Find where the given text appears and provide that cell's center as (x, y) coordinate. 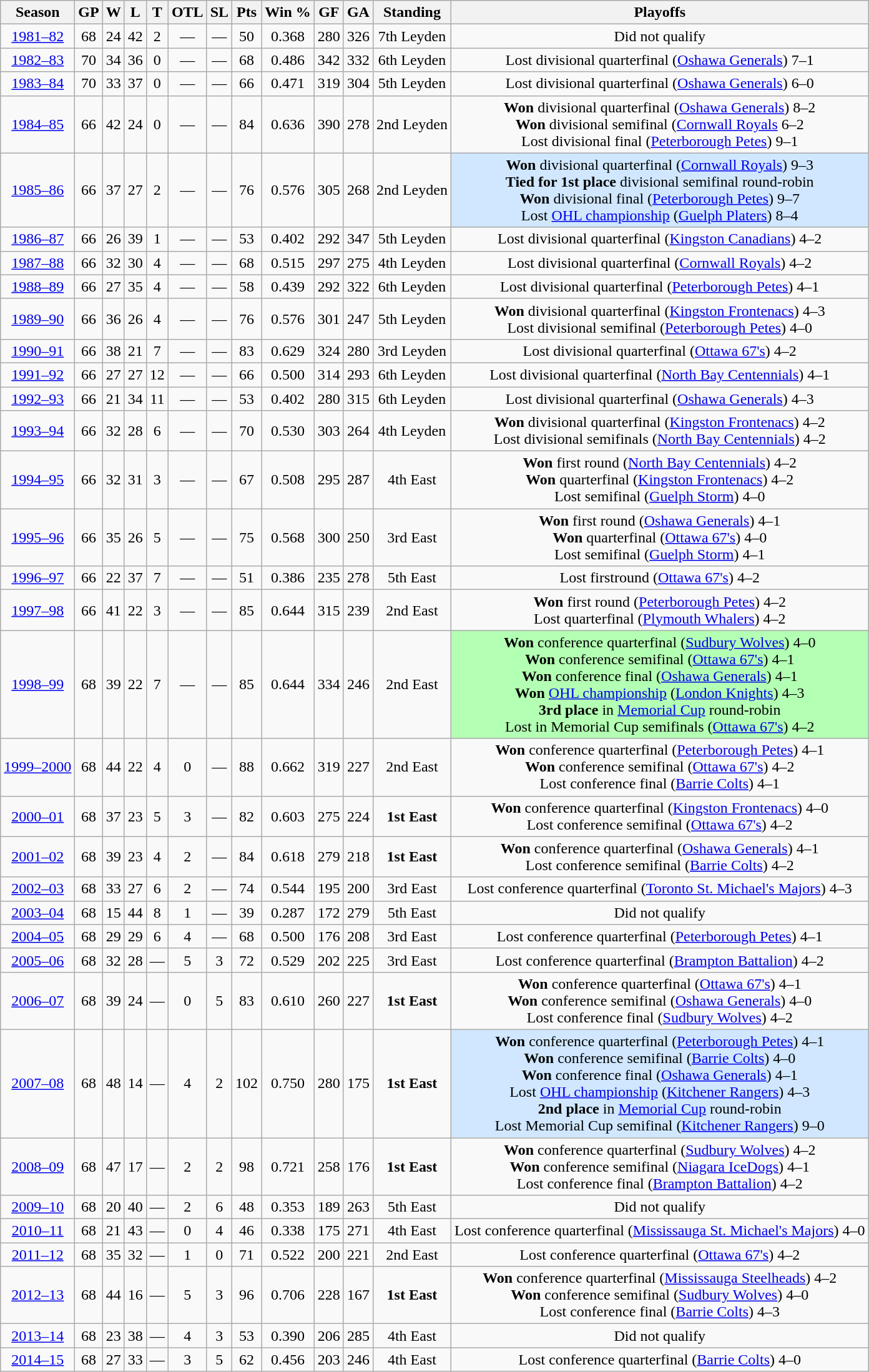
Won divisional quarterfinal (Oshawa Generals) 8–2 Won divisional semifinal (Cornwall Royals 6–2 Lost divisional final (Peterborough Petes) 9–1 (659, 124)
1994–95 (37, 480)
Lost divisional quarterfinal (Oshawa Generals) 4–3 (659, 399)
Lost conference quarterfinal (Ottawa 67's) 4–2 (659, 1255)
1990–91 (37, 351)
0.750 (288, 1084)
1989–90 (37, 318)
Lost divisional quarterfinal (Peterborough Petes) 4–1 (659, 287)
1991–92 (37, 375)
Lost conference quarterfinal (Brampton Battalion) 4–2 (659, 960)
0.368 (288, 36)
20 (114, 1207)
1987–88 (37, 263)
0.287 (288, 913)
326 (358, 36)
2000–01 (37, 816)
Pts (247, 12)
260 (328, 1001)
1998–99 (37, 684)
Lost firstround (Ottawa 67's) 4–2 (659, 578)
1993–94 (37, 431)
72 (247, 960)
0.636 (288, 124)
1995–96 (37, 537)
3rd Leyden (412, 351)
0.390 (288, 1336)
0.522 (288, 1255)
SL (219, 12)
50 (247, 36)
43 (135, 1231)
1984–85 (37, 124)
0.603 (288, 816)
1986–87 (37, 239)
Lost divisional quarterfinal (Cornwall Royals) 4–2 (659, 263)
2002–03 (37, 889)
2007–08 (37, 1084)
195 (328, 889)
258 (328, 1166)
303 (328, 431)
Won conference quarterfinal (Oshawa Generals) 4–1 Lost conference semifinal (Barrie Colts) 4–2 (659, 856)
Win % (288, 12)
0.353 (288, 1207)
14 (135, 1084)
Won conference quarterfinal (Kingston Frontenacs) 4–0 Lost conference semifinal (Ottawa 67's) 4–2 (659, 816)
98 (247, 1166)
2012–13 (37, 1295)
30 (135, 263)
203 (328, 1360)
1981–82 (37, 36)
347 (358, 239)
102 (247, 1084)
322 (358, 287)
67 (247, 480)
2010–11 (37, 1231)
300 (328, 537)
Won first round (Oshawa Generals) 4–1 Won quarterfinal (Ottawa 67's) 4–0 Lost semifinal (Guelph Storm) 4–1 (659, 537)
208 (358, 936)
Won conference quarterfinal (Mississauga Steelheads) 4–2 Won conference semifinal (Sudbury Wolves) 4–0 Lost conference final (Barrie Colts) 4–3 (659, 1295)
2014–15 (37, 1360)
Lost conference quarterfinal (Peterborough Petes) 4–1 (659, 936)
206 (328, 1336)
0.386 (288, 578)
0.544 (288, 889)
Lost divisional quarterfinal (North Bay Centennials) 4–1 (659, 375)
Season (37, 12)
0.706 (288, 1295)
305 (328, 190)
88 (247, 767)
0.456 (288, 1360)
1985–86 (37, 190)
17 (135, 1166)
7th Leyden (412, 36)
Standing (412, 12)
235 (328, 578)
Won first round (North Bay Centennials) 4–2 Won quarterfinal (Kingston Frontenacs) 4–2 Lost semifinal (Guelph Storm) 4–0 (659, 480)
332 (358, 60)
218 (358, 856)
74 (247, 889)
2004–05 (37, 936)
334 (328, 684)
285 (358, 1336)
GA (358, 12)
2009–10 (37, 1207)
271 (358, 1231)
0.610 (288, 1001)
390 (328, 124)
0.471 (288, 84)
2005–06 (37, 960)
Playoffs (659, 12)
0.530 (288, 431)
8 (157, 913)
324 (328, 351)
268 (358, 190)
0.338 (288, 1231)
0.568 (288, 537)
Won conference quarterfinal (Sudbury Wolves) 4–2 Won conference semifinal (Niagara IceDogs) 4–1 Lost conference final (Brampton Battalion) 4–2 (659, 1166)
225 (358, 960)
16 (135, 1295)
0.529 (288, 960)
31 (135, 480)
Lost divisional quarterfinal (Ottawa 67's) 4–2 (659, 351)
295 (328, 480)
1999–2000 (37, 767)
40 (135, 1207)
314 (328, 375)
1982–83 (37, 60)
2011–12 (37, 1255)
96 (247, 1295)
2013–14 (37, 1336)
W (114, 12)
342 (328, 60)
297 (328, 263)
62 (247, 1360)
189 (328, 1207)
247 (358, 318)
82 (247, 816)
Lost conference quarterfinal (Barrie Colts) 4–0 (659, 1360)
Won conference quarterfinal (Peterborough Petes) 4–1 Won conference semifinal (Ottawa 67's) 4–2 Lost conference final (Barrie Colts) 4–1 (659, 767)
75 (247, 537)
58 (247, 287)
1983–84 (37, 84)
1997–98 (37, 610)
T (157, 12)
Lost divisional quarterfinal (Oshawa Generals) 7–1 (659, 60)
Won divisional quarterfinal (Kingston Frontenacs) 4–3 Lost divisional semifinal (Peterborough Petes) 4–0 (659, 318)
41 (114, 610)
2006–07 (37, 1001)
47 (114, 1166)
0.508 (288, 480)
L (135, 12)
287 (358, 480)
0.515 (288, 263)
Lost divisional quarterfinal (Oshawa Generals) 6–0 (659, 84)
71 (247, 1255)
293 (358, 375)
46 (247, 1231)
2003–04 (37, 913)
11 (157, 399)
224 (358, 816)
228 (328, 1295)
GF (328, 12)
304 (358, 84)
301 (328, 318)
0.618 (288, 856)
1992–93 (37, 399)
263 (358, 1207)
1988–89 (37, 287)
0.486 (288, 60)
2008–09 (37, 1166)
0.439 (288, 287)
239 (358, 610)
250 (358, 537)
51 (247, 578)
12 (157, 375)
Won divisional quarterfinal (Kingston Frontenacs) 4–2 Lost divisional semifinals (North Bay Centennials) 4–2 (659, 431)
172 (328, 913)
15 (114, 913)
Lost conference quarterfinal (Toronto St. Michael's Majors) 4–3 (659, 889)
0.721 (288, 1166)
202 (328, 960)
0.662 (288, 767)
Lost divisional quarterfinal (Kingston Canadians) 4–2 (659, 239)
Lost conference quarterfinal (Mississauga St. Michael's Majors) 4–0 (659, 1231)
Won conference quarterfinal (Ottawa 67's) 4–1 Won conference semifinal (Oshawa Generals) 4–0 Lost conference final (Sudbury Wolves) 4–2 (659, 1001)
221 (358, 1255)
GP (89, 12)
2001–02 (37, 856)
0.629 (288, 351)
264 (358, 431)
167 (358, 1295)
1996–97 (37, 578)
OTL (187, 12)
Won first round (Peterborough Petes) 4–2 Lost quarterfinal (Plymouth Whalers) 4–2 (659, 610)
